Detect which cell encompasses the target text, then output its [X, Y] center coordinate. 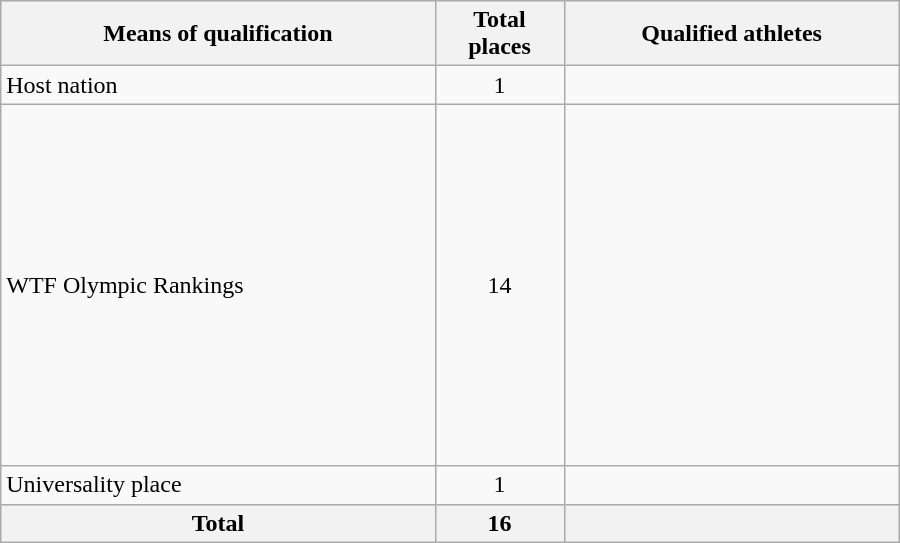
Host nation [218, 85]
Means of qualification [218, 34]
Qualified athletes [732, 34]
14 [500, 285]
Total [218, 523]
Universality place [218, 485]
WTF Olympic Rankings [218, 285]
16 [500, 523]
Totalplaces [500, 34]
